Extract the (x, y) coordinate from the center of the cell holding the provided text.  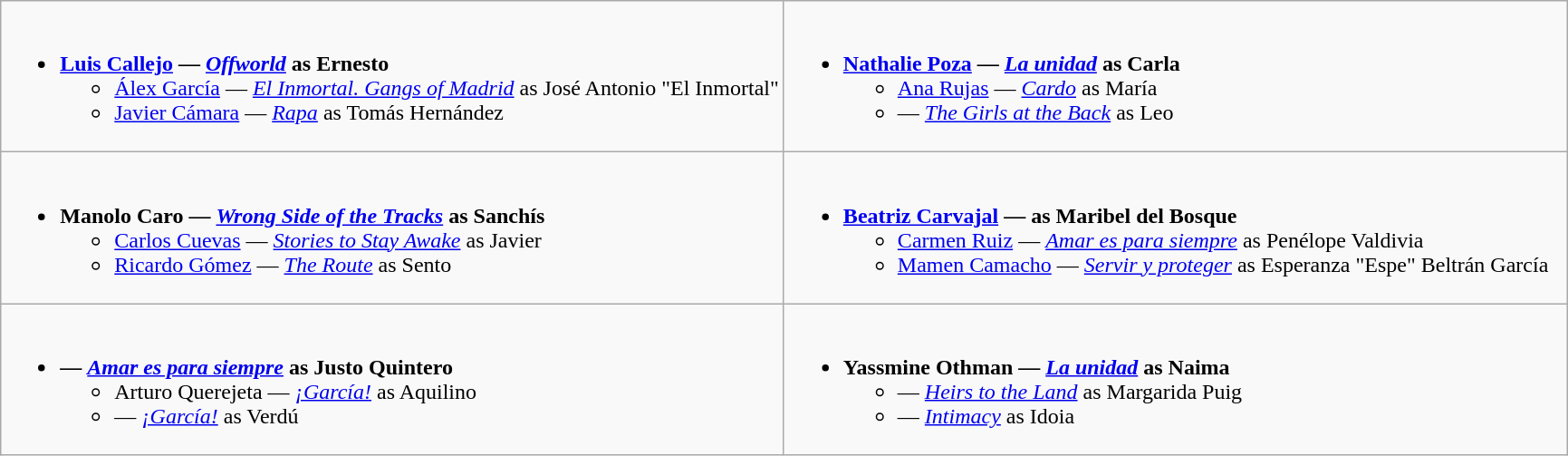
— Amar es para siempre as Justo QuinteroArturo Querejeta — ¡García! as Aquilino — ¡García! as Verdú (393, 379)
Luis Callejo — Offworld as ErnestoÁlex García — El Inmortal. Gangs of Madrid as José Antonio "El Inmortal"Javier Cámara — Rapa as Tomás Hernández (393, 76)
Nathalie Poza — La unidad as CarlaAna Rujas — Cardo as María — The Girls at the Back as Leo (1176, 76)
Yassmine Othman — La unidad as Naima — Heirs to the Land as Margarida Puig — Intimacy as Idoia (1176, 379)
Manolo Caro — Wrong Side of the Tracks as SanchísCarlos Cuevas — Stories to Stay Awake as JavierRicardo Gómez — The Route as Sento (393, 228)
